Determine the (x, y) coordinate at the center of the cell enclosing the given text.  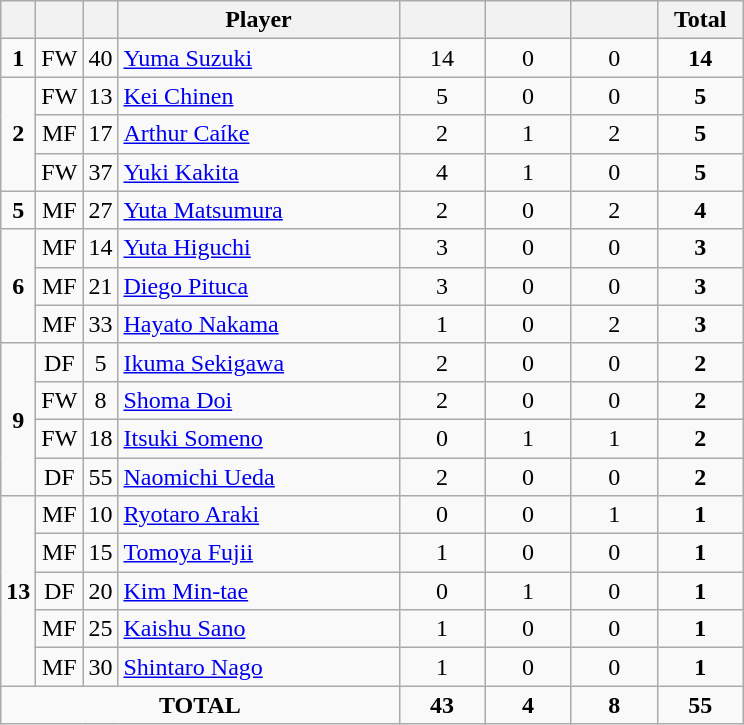
Kei Chinen (258, 96)
17 (100, 134)
Itsuki Someno (258, 438)
Ikuma Sekigawa (258, 362)
Yuma Suzuki (258, 58)
Yuta Matsumura (258, 210)
Diego Pituca (258, 286)
33 (100, 324)
Yuki Kakita (258, 172)
Shintaro Nago (258, 667)
20 (100, 591)
30 (100, 667)
15 (100, 553)
Kim Min-tae (258, 591)
Shoma Doi (258, 400)
21 (100, 286)
Naomichi Ueda (258, 477)
Total (700, 20)
Player (258, 20)
Ryotaro Araki (258, 515)
Yuta Higuchi (258, 248)
TOTAL (200, 705)
6 (18, 286)
Arthur Caíke (258, 134)
10 (100, 515)
18 (100, 438)
Kaishu Sano (258, 629)
43 (442, 705)
Tomoya Fujii (258, 553)
40 (100, 58)
25 (100, 629)
27 (100, 210)
37 (100, 172)
9 (18, 419)
Hayato Nakama (258, 324)
